Return [X, Y] of the center of cell containing provided text 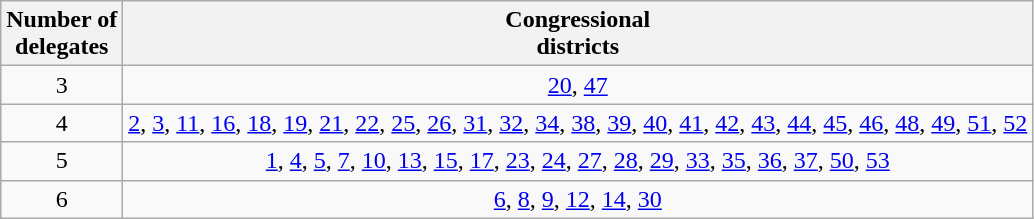
Number of delegates [62, 34]
6, 8, 9, 12, 14, 30 [578, 199]
3 [62, 85]
2, 3, 11, 16, 18, 19, 21, 22, 25, 26, 31, 32, 34, 38, 39, 40, 41, 42, 43, 44, 45, 46, 48, 49, 51, 52 [578, 123]
1, 4, 5, 7, 10, 13, 15, 17, 23, 24, 27, 28, 29, 33, 35, 36, 37, 50, 53 [578, 161]
6 [62, 199]
5 [62, 161]
4 [62, 123]
Congressionaldistricts [578, 34]
20, 47 [578, 85]
